Find where the given text appears and provide that cell's center as [X, Y] coordinate. 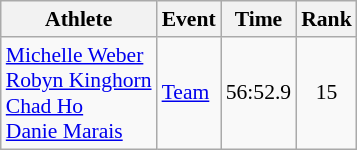
Time [258, 19]
15 [326, 93]
Michelle WeberRobyn KinghornChad HoDanie Marais [79, 93]
Rank [326, 19]
Athlete [79, 19]
Event [189, 19]
Team [189, 93]
56:52.9 [258, 93]
